From the cell containing the given text, extract its center point as [x, y] coordinate. 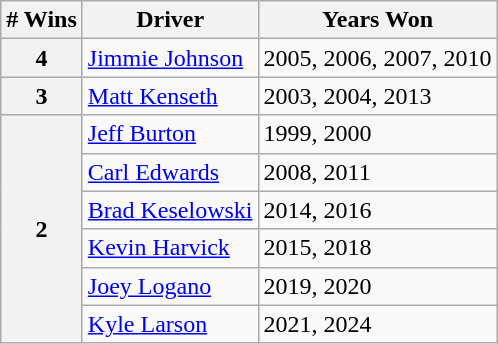
Jeff Burton [170, 134]
2015, 2018 [378, 248]
2014, 2016 [378, 210]
Carl Edwards [170, 172]
Jimmie Johnson [170, 58]
2021, 2024 [378, 324]
Matt Kenseth [170, 96]
4 [42, 58]
Joey Logano [170, 286]
3 [42, 96]
1999, 2000 [378, 134]
2008, 2011 [378, 172]
Driver [170, 20]
Brad Keselowski [170, 210]
Years Won [378, 20]
# Wins [42, 20]
2019, 2020 [378, 286]
Kyle Larson [170, 324]
2003, 2004, 2013 [378, 96]
2 [42, 229]
2005, 2006, 2007, 2010 [378, 58]
Kevin Harvick [170, 248]
